Extract the (x, y) coordinate from the center of the cell holding the provided text.  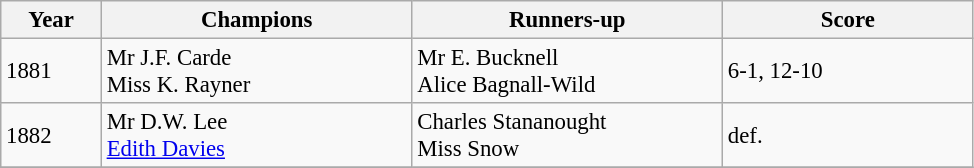
Champions (256, 20)
Mr J.F. Carde Miss K. Rayner (256, 72)
6-1, 12-10 (848, 72)
Charles Stananought Miss Snow (568, 136)
1881 (52, 72)
Score (848, 20)
Mr E. Bucknell Alice Bagnall-Wild (568, 72)
def. (848, 136)
1882 (52, 136)
Mr D.W. Lee Edith Davies (256, 136)
Runners-up (568, 20)
Year (52, 20)
